From the cell containing the given text, extract its center point as [x, y] coordinate. 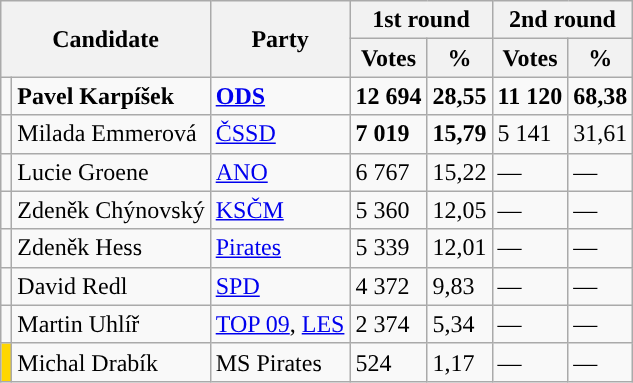
11 120 [530, 96]
4 372 [388, 286]
ANO [280, 172]
ČSSD [280, 134]
68,38 [600, 96]
Pavel Karpíšek [111, 96]
524 [388, 362]
David Redl [111, 286]
12,01 [460, 248]
MS Pirates [280, 362]
12,05 [460, 210]
Martin Uhlíř [111, 324]
12 694 [388, 96]
Lucie Groene [111, 172]
15,79 [460, 134]
31,61 [600, 134]
Zdeněk Hess [111, 248]
SPD [280, 286]
ODS [280, 96]
2 374 [388, 324]
Michal Drabík [111, 362]
7 019 [388, 134]
1,17 [460, 362]
Party [280, 39]
1st round [421, 20]
9,83 [460, 286]
2nd round [562, 20]
Zdeněk Chýnovský [111, 210]
KSČM [280, 210]
6 767 [388, 172]
Candidate [106, 39]
15,22 [460, 172]
5 141 [530, 134]
28,55 [460, 96]
5 360 [388, 210]
Milada Emmerová [111, 134]
Pirates [280, 248]
5 339 [388, 248]
5,34 [460, 324]
TOP 09, LES [280, 324]
